Scan for the cell matching the given text and deliver its [X, Y] coordinate at center. 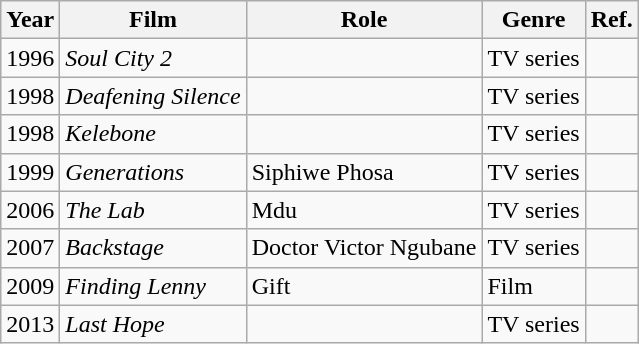
The Lab [153, 210]
Role [364, 20]
Mdu [364, 210]
2006 [30, 210]
Ref. [612, 20]
2007 [30, 248]
Siphiwe Phosa [364, 172]
Last Hope [153, 324]
Generations [153, 172]
Backstage [153, 248]
2009 [30, 286]
Gift [364, 286]
Kelebone [153, 134]
Deafening Silence [153, 96]
Soul City 2 [153, 58]
1996 [30, 58]
Genre [534, 20]
1999 [30, 172]
Doctor Victor Ngubane [364, 248]
Finding Lenny [153, 286]
2013 [30, 324]
Year [30, 20]
